Scan for the cell matching the given text and deliver its [x, y] coordinate at center. 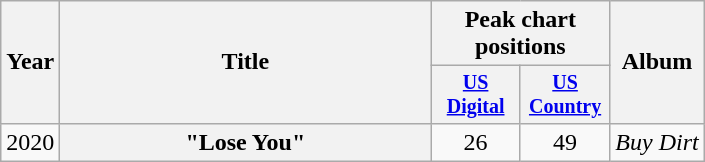
2020 [30, 142]
Buy Dirt [657, 142]
"Lose You" [246, 142]
Album [657, 62]
Title [246, 62]
49 [564, 142]
US Country [564, 94]
Peak chart positions [520, 34]
26 [476, 142]
US Digital [476, 94]
Year [30, 62]
